Return [x, y] of the center of cell containing provided text 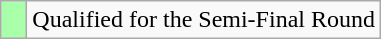
Qualified for the Semi-Final Round [204, 20]
